Identify which cell holds the provided text, then report its (x, y) central coordinate. 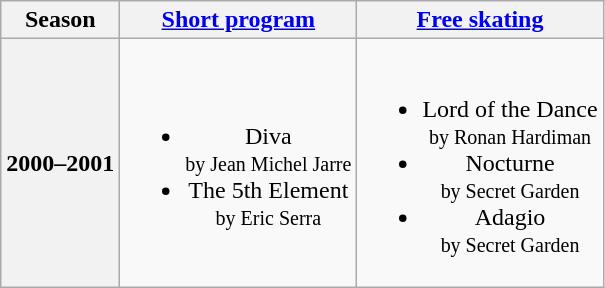
Diva by Jean Michel Jarre The 5th Element by Eric Serra (238, 163)
Lord of the Dance by Ronan Hardiman Nocturne by Secret Garden Adagio by Secret Garden (480, 163)
Free skating (480, 20)
Season (60, 20)
Short program (238, 20)
2000–2001 (60, 163)
